Detect which cell encompasses the target text, then output its (X, Y) center coordinate. 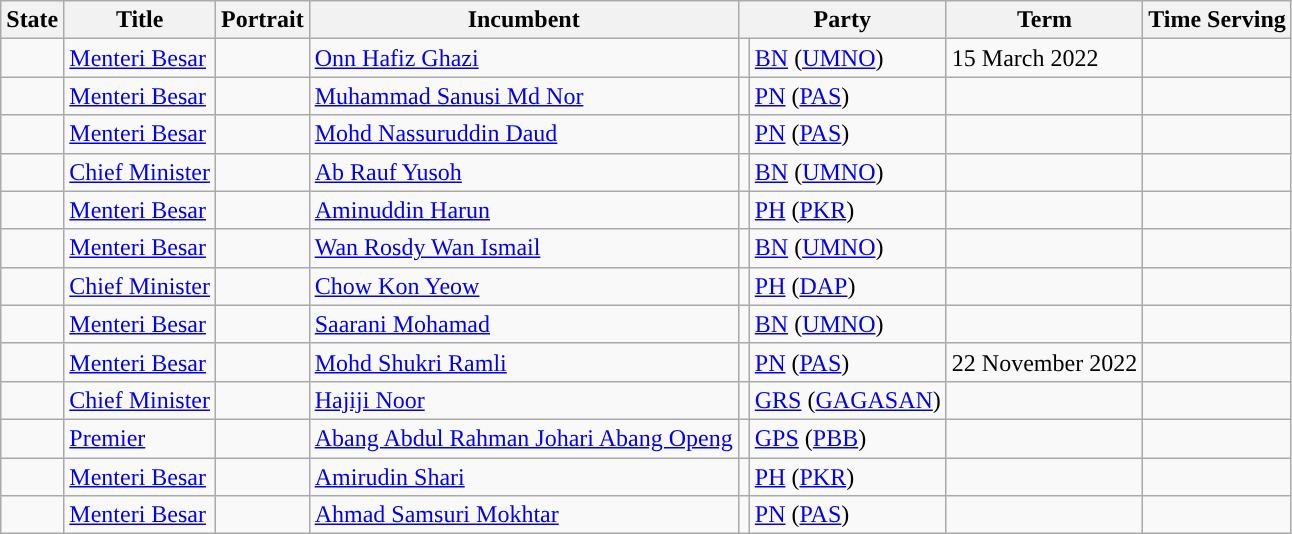
GPS (PBB) (848, 438)
Incumbent (524, 20)
Saarani Mohamad (524, 324)
Premier (140, 438)
Abang Abdul Rahman Johari Abang Openg (524, 438)
Mohd Nassuruddin Daud (524, 134)
Time Serving (1218, 20)
Title (140, 20)
Wan Rosdy Wan Ismail (524, 248)
PH (DAP) (848, 286)
Ahmad Samsuri Mokhtar (524, 515)
Portrait (263, 20)
Party (842, 20)
GRS (GAGASAN) (848, 400)
Onn Hafiz Ghazi (524, 58)
Term (1044, 20)
State (32, 20)
Ab Rauf Yusoh (524, 172)
22 November 2022 (1044, 362)
Chow Kon Yeow (524, 286)
Hajiji Noor (524, 400)
15 March 2022 (1044, 58)
Mohd Shukri Ramli (524, 362)
Muhammad Sanusi Md Nor (524, 96)
Aminuddin Harun (524, 210)
Amirudin Shari (524, 477)
